Locate the cell with the specified text and output its [X, Y] center coordinate. 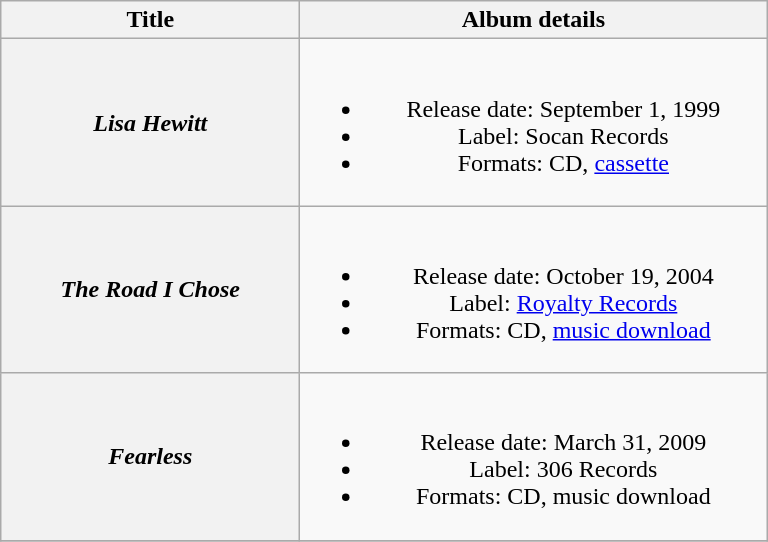
Release date: September 1, 1999Label: Socan RecordsFormats: CD, cassette [534, 122]
Fearless [150, 456]
The Road I Chose [150, 290]
Lisa Hewitt [150, 122]
Title [150, 20]
Release date: March 31, 2009Label: 306 RecordsFormats: CD, music download [534, 456]
Release date: October 19, 2004Label: Royalty RecordsFormats: CD, music download [534, 290]
Album details [534, 20]
